Return (X, Y) of the center of cell containing provided text 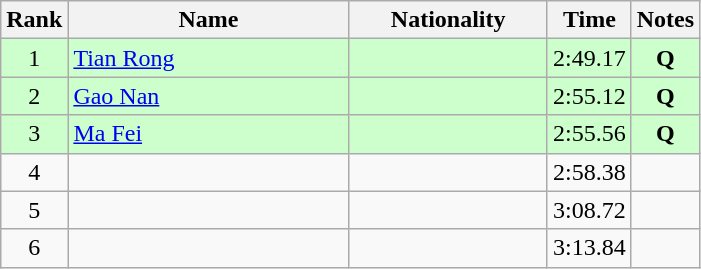
3 (34, 134)
2:55.12 (589, 96)
Tian Rong (208, 58)
5 (34, 210)
2:58.38 (589, 172)
2:49.17 (589, 58)
Gao Nan (208, 96)
Ma Fei (208, 134)
Nationality (448, 20)
6 (34, 248)
4 (34, 172)
Time (589, 20)
3:13.84 (589, 248)
2 (34, 96)
1 (34, 58)
Notes (665, 20)
Name (208, 20)
3:08.72 (589, 210)
2:55.56 (589, 134)
Rank (34, 20)
